Detect which cell encompasses the target text, then output its [x, y] center coordinate. 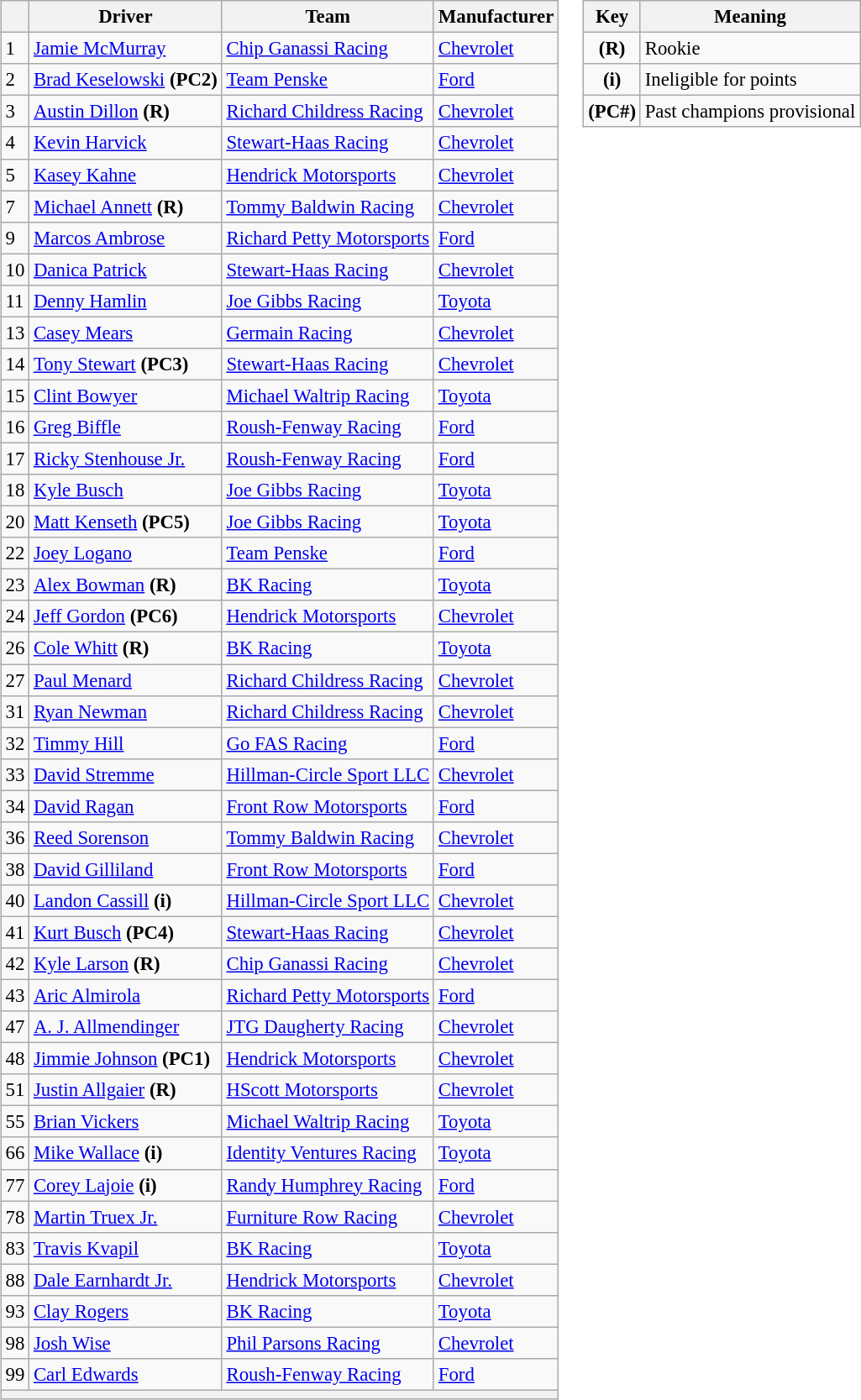
Past champions provisional [749, 112]
Kevin Harvick [126, 143]
Joey Logano [126, 553]
9 [15, 238]
2 [15, 80]
7 [15, 207]
55 [15, 1122]
4 [15, 143]
41 [15, 932]
(PC#) [612, 112]
Jeff Gordon (PC6) [126, 616]
Cole Whitt (R) [126, 648]
Michael Annett (R) [126, 207]
Mike Wallace (i) [126, 1153]
34 [15, 806]
Denny Hamlin [126, 301]
HScott Motorsports [328, 1090]
48 [15, 1059]
98 [15, 1343]
14 [15, 364]
10 [15, 270]
Clay Rogers [126, 1311]
40 [15, 901]
31 [15, 711]
15 [15, 396]
88 [15, 1280]
83 [15, 1248]
Alex Bowman (R) [126, 585]
3 [15, 112]
93 [15, 1311]
Josh Wise [126, 1343]
51 [15, 1090]
Ricky Stenhouse Jr. [126, 459]
Kyle Busch [126, 490]
47 [15, 1027]
Kyle Larson (R) [126, 964]
Ryan Newman [126, 711]
Brian Vickers [126, 1122]
42 [15, 964]
Marcos Ambrose [126, 238]
5 [15, 175]
(i) [612, 80]
JTG Daugherty Racing [328, 1027]
Tony Stewart (PC3) [126, 364]
Brad Keselowski (PC2) [126, 80]
43 [15, 995]
18 [15, 490]
13 [15, 333]
77 [15, 1185]
Casey Mears [126, 333]
27 [15, 679]
Manufacturer [496, 17]
Meaning [749, 17]
78 [15, 1217]
66 [15, 1153]
11 [15, 301]
Ineligible for points [749, 80]
Reed Sorenson [126, 837]
Kasey Kahne [126, 175]
38 [15, 869]
36 [15, 837]
Corey Lajoie (i) [126, 1185]
Aric Almirola [126, 995]
Travis Kvapil [126, 1248]
Martin Truex Jr. [126, 1217]
Justin Allgaier (R) [126, 1090]
Germain Racing [328, 333]
Furniture Row Racing [328, 1217]
Carl Edwards [126, 1375]
Clint Bowyer [126, 396]
Timmy Hill [126, 743]
33 [15, 774]
Go FAS Racing [328, 743]
99 [15, 1375]
Team [328, 17]
23 [15, 585]
Jimmie Johnson (PC1) [126, 1059]
Jamie McMurray [126, 49]
Identity Ventures Racing [328, 1153]
1 [15, 49]
Rookie [749, 49]
20 [15, 522]
David Gilliland [126, 869]
Dale Earnhardt Jr. [126, 1280]
Austin Dillon (R) [126, 112]
26 [15, 648]
Danica Patrick [126, 270]
Greg Biffle [126, 427]
Matt Kenseth (PC5) [126, 522]
Landon Cassill (i) [126, 901]
16 [15, 427]
32 [15, 743]
17 [15, 459]
David Stremme [126, 774]
David Ragan [126, 806]
Phil Parsons Racing [328, 1343]
Key [612, 17]
(R) [612, 49]
22 [15, 553]
Randy Humphrey Racing [328, 1185]
Kurt Busch (PC4) [126, 932]
24 [15, 616]
Paul Menard [126, 679]
Driver [126, 17]
A. J. Allmendinger [126, 1027]
